Capture the cell that displays the provided text and extract its [x, y] central coordinate. 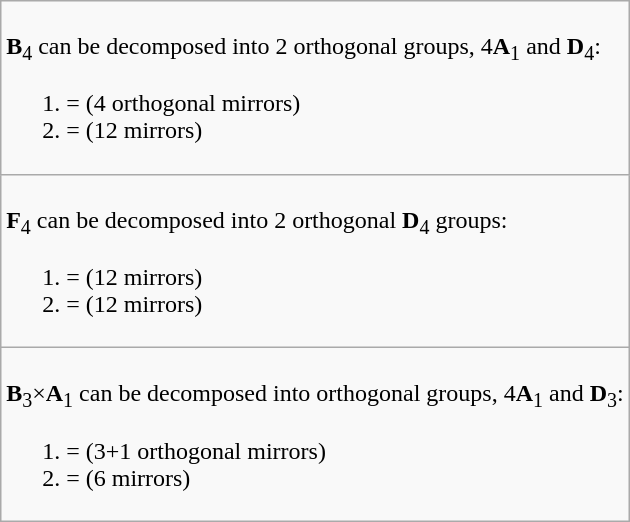
B4 can be decomposed into 2 orthogonal groups, 4A1 and D4: = (4 orthogonal mirrors) = (12 mirrors) [316, 88]
F4 can be decomposed into 2 orthogonal D4 groups: = (12 mirrors) = (12 mirrors) [316, 260]
B3×A1 can be decomposed into orthogonal groups, 4A1 and D3: = (3+1 orthogonal mirrors) = (6 mirrors) [316, 434]
